Capture the cell that displays the provided text and extract its [X, Y] central coordinate. 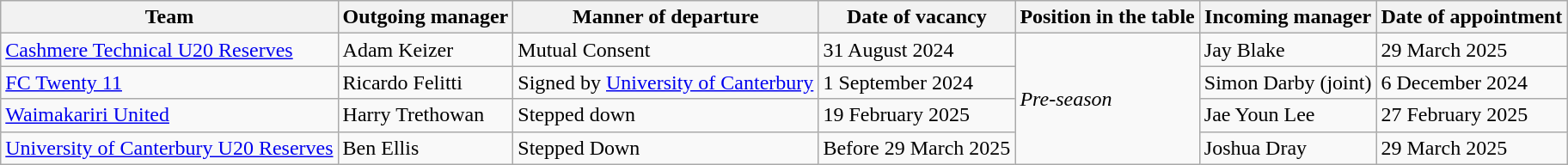
Jae Youn Lee [1288, 115]
Stepped Down [665, 148]
Mutual Consent [665, 50]
Manner of departure [665, 17]
Joshua Dray [1288, 148]
Incoming manager [1288, 17]
University of Canterbury U20 Reserves [169, 148]
1 September 2024 [916, 82]
6 December 2024 [1472, 82]
Jay Blake [1288, 50]
Before 29 March 2025 [916, 148]
Adam Keizer [426, 50]
Team [169, 17]
Ricardo Felitti [426, 82]
Waimakariri United [169, 115]
Date of vacancy [916, 17]
Stepped down [665, 115]
27 February 2025 [1472, 115]
Cashmere Technical U20 Reserves [169, 50]
Simon Darby (joint) [1288, 82]
Position in the table [1107, 17]
FC Twenty 11 [169, 82]
Outgoing manager [426, 17]
Ben Ellis [426, 148]
19 February 2025 [916, 115]
31 August 2024 [916, 50]
Harry Trethowan [426, 115]
Signed by University of Canterbury [665, 82]
Date of appointment [1472, 17]
Pre-season [1107, 99]
